Search for the cell housing the specified text and yield its (X, Y) center coordinate. 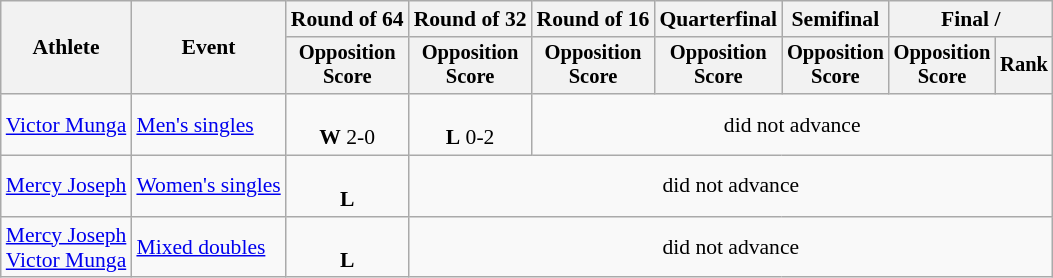
Semifinal (836, 19)
Mixed doubles (208, 248)
Event (208, 48)
Round of 64 (348, 19)
Mercy Joseph (66, 186)
Victor Munga (66, 124)
W 2-0 (348, 124)
Mercy JosephVictor Munga (66, 248)
Round of 32 (470, 19)
Quarterfinal (718, 19)
Men's singles (208, 124)
L 0-2 (470, 124)
Final / (971, 19)
Rank (1024, 66)
Round of 16 (594, 19)
Women's singles (208, 186)
Athlete (66, 48)
